Capture the cell that displays the provided text and extract its [x, y] central coordinate. 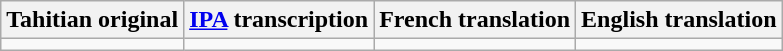
French translation [475, 20]
Tahitian original [92, 20]
IPA transcription [279, 20]
English translation [679, 20]
